Determine the (x, y) coordinate at the center of the cell enclosing the given text.  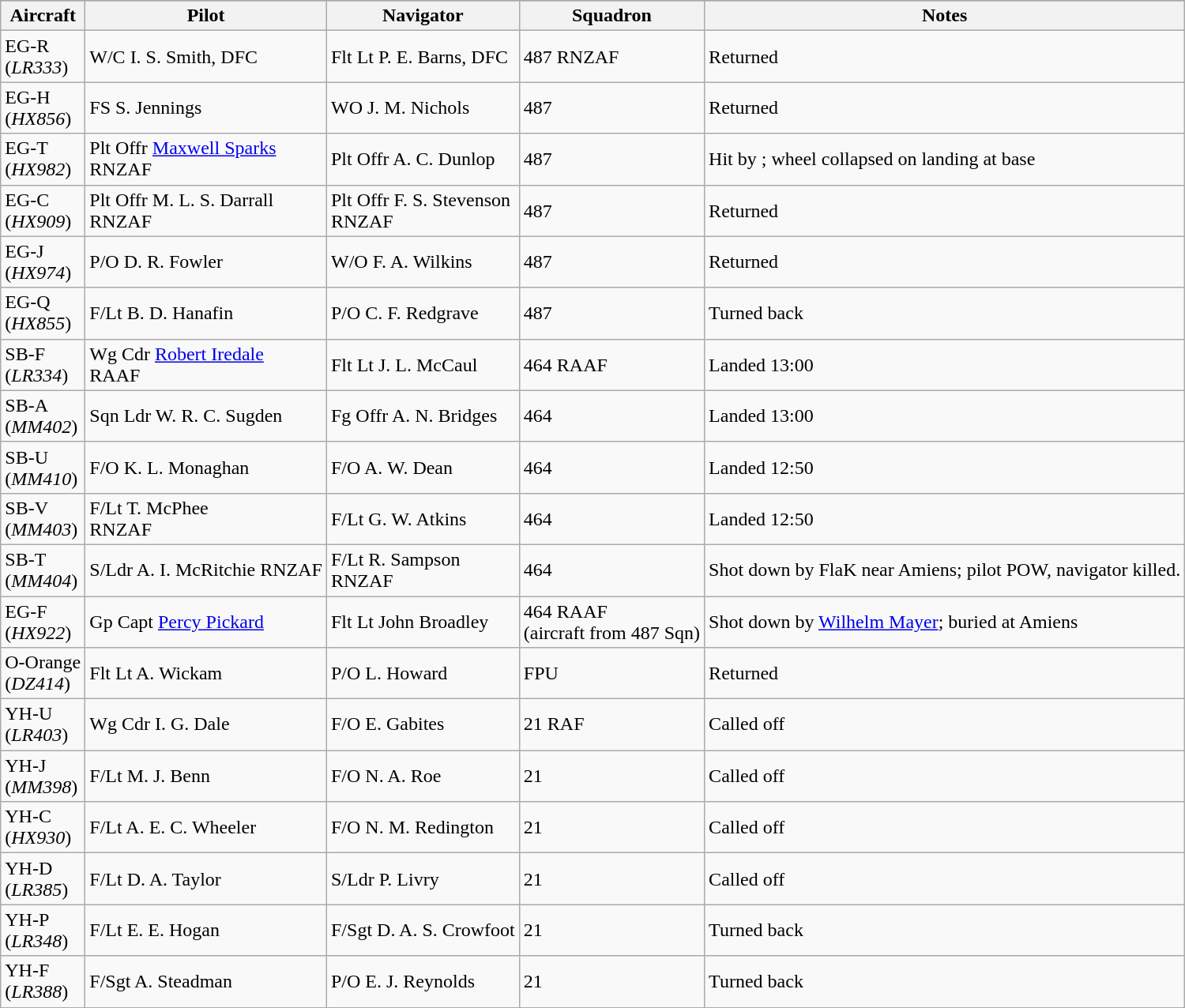
YH-C(HX930) (43, 828)
F/O A. W. Dean (423, 468)
SB-F(LR334) (43, 365)
P/O E. J. Reynolds (423, 981)
F/O N. M. Redington (423, 828)
Plt Offr A. C. Dunlop (423, 160)
464 RAAF (611, 365)
EG-R(LR333) (43, 57)
21 RAF (611, 725)
Shot down by Wilhelm Mayer; buried at Amiens (945, 621)
F/Sgt D. A. S. Crowfoot (423, 931)
SB-A (MM402) (43, 416)
Flt Lt A. Wickam (206, 673)
EG-C(HX909) (43, 210)
FPU (611, 673)
Wg Cdr I. G. Dale (206, 725)
S/Ldr P. Livry (423, 878)
P/O D. R. Fowler (206, 262)
SB-V(MM403) (43, 518)
EG-H(HX856) (43, 107)
487 RNZAF (611, 57)
Squadron (611, 16)
Plt Offr F. S. StevensonRNZAF (423, 210)
P/O C. F. Redgrave (423, 313)
464 RAAF(aircraft from 487 Sqn) (611, 621)
F/Lt M. J. Benn (206, 776)
F/Lt G. W. Atkins (423, 518)
Shot down by FlaK near Amiens; pilot POW, navigator killed. (945, 570)
Pilot (206, 16)
F/Lt E. E. Hogan (206, 931)
EG-Q(HX855) (43, 313)
FS S. Jennings (206, 107)
YH-J(MM398) (43, 776)
W/C I. S. Smith, DFC (206, 57)
SB-U(MM410) (43, 468)
W/O F. A. Wilkins (423, 262)
EG-F(HX922) (43, 621)
Aircraft (43, 16)
Gp Capt Percy Pickard (206, 621)
F/O K. L. Monaghan (206, 468)
F/Lt B. D. Hanafin (206, 313)
F/Lt D. A. Taylor (206, 878)
Plt Offr Maxwell SparksRNZAF (206, 160)
EG-T(HX982) (43, 160)
F/Lt T. McPheeRNZAF (206, 518)
Notes (945, 16)
YH-U(LR403) (43, 725)
Wg Cdr Robert IredaleRAAF (206, 365)
Flt Lt J. L. McCaul (423, 365)
F/O N. A. Roe (423, 776)
S/Ldr A. I. McRitchie RNZAF (206, 570)
Sqn Ldr W. R. C. Sugden (206, 416)
O-Orange(DZ414) (43, 673)
F/Sgt A. Steadman (206, 981)
EG-J(HX974) (43, 262)
Fg Offr A. N. Bridges (423, 416)
Navigator (423, 16)
WO J. M. Nichols (423, 107)
P/O L. Howard (423, 673)
YH-P(LR348) (43, 931)
F/O E. Gabites (423, 725)
F/Lt A. E. C. Wheeler (206, 828)
Plt Offr M. L. S. DarrallRNZAF (206, 210)
F/Lt R. SampsonRNZAF (423, 570)
YH-F(LR388) (43, 981)
Flt Lt P. E. Barns, DFC (423, 57)
SB-T(MM404) (43, 570)
Hit by ; wheel collapsed on landing at base (945, 160)
YH-D(LR385) (43, 878)
Flt Lt John Broadley (423, 621)
